For the text-containing cell, return its midpoint in [X, Y] coordinate format. 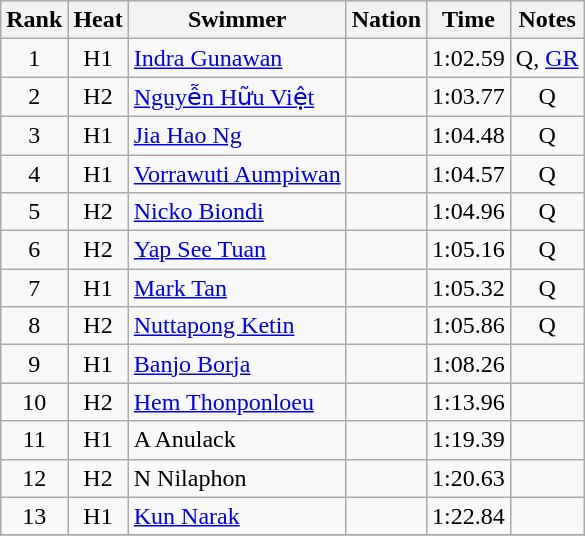
Yap See Tuan [237, 250]
1:08.26 [469, 364]
6 [34, 250]
1:05.86 [469, 326]
A Anulack [237, 440]
Rank [34, 20]
2 [34, 97]
13 [34, 516]
Banjo Borja [237, 364]
1:03.77 [469, 97]
1:04.48 [469, 135]
11 [34, 440]
N Nilaphon [237, 478]
Mark Tan [237, 288]
7 [34, 288]
1 [34, 58]
1:04.57 [469, 173]
1:13.96 [469, 402]
3 [34, 135]
1:05.16 [469, 250]
Nicko Biondi [237, 212]
Heat [98, 20]
10 [34, 402]
Q, GR [547, 58]
12 [34, 478]
Notes [547, 20]
1:22.84 [469, 516]
Nguyễn Hữu Việt [237, 97]
1:19.39 [469, 440]
Hem Thonponloeu [237, 402]
9 [34, 364]
Kun Narak [237, 516]
5 [34, 212]
Nation [386, 20]
4 [34, 173]
Nuttapong Ketin [237, 326]
1:05.32 [469, 288]
Time [469, 20]
Indra Gunawan [237, 58]
Vorrawuti Aumpiwan [237, 173]
1:04.96 [469, 212]
8 [34, 326]
Swimmer [237, 20]
Jia Hao Ng [237, 135]
1:02.59 [469, 58]
1:20.63 [469, 478]
